For the text-containing cell, return its midpoint in [x, y] coordinate format. 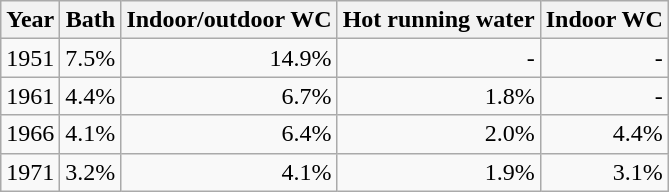
14.9% [229, 58]
7.5% [90, 58]
2.0% [438, 134]
1961 [30, 96]
Bath [90, 20]
Year [30, 20]
3.1% [604, 172]
1971 [30, 172]
1.8% [438, 96]
6.4% [229, 134]
1966 [30, 134]
6.7% [229, 96]
1.9% [438, 172]
Indoor WC [604, 20]
3.2% [90, 172]
Indoor/outdoor WC [229, 20]
1951 [30, 58]
Hot running water [438, 20]
